Return [X, Y] of the center of cell containing provided text 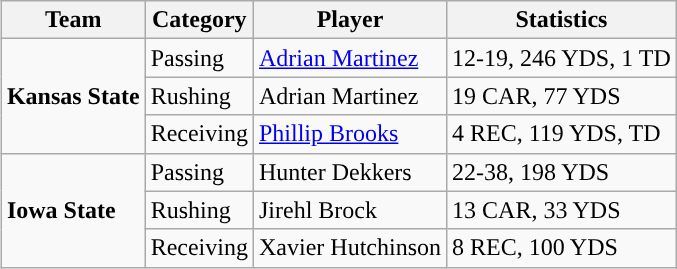
Statistics [562, 20]
Xavier Hutchinson [350, 248]
Player [350, 20]
Kansas State [73, 96]
4 REC, 119 YDS, TD [562, 134]
Iowa State [73, 210]
Category [199, 20]
13 CAR, 33 YDS [562, 210]
19 CAR, 77 YDS [562, 96]
8 REC, 100 YDS [562, 248]
22-38, 198 YDS [562, 172]
Phillip Brooks [350, 134]
Jirehl Brock [350, 210]
Team [73, 20]
12-19, 246 YDS, 1 TD [562, 58]
Hunter Dekkers [350, 172]
